Return (X, Y) of the center of cell containing provided text 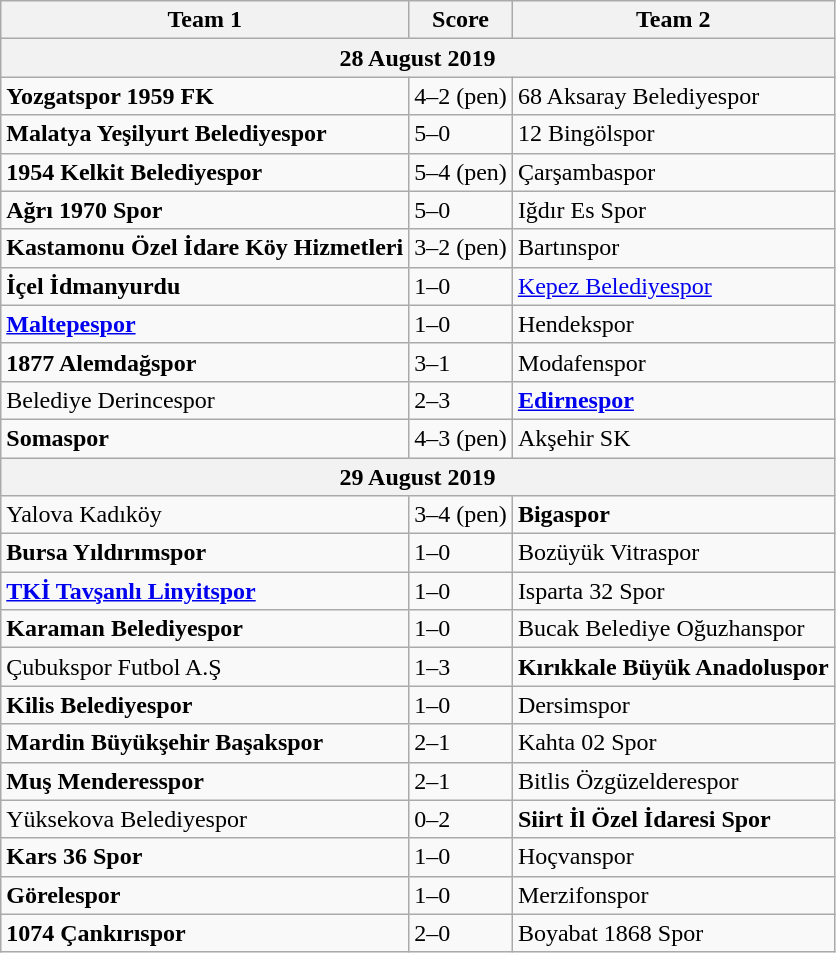
4–3 (pen) (461, 438)
Dersimspor (673, 705)
Bozüyük Vitraspor (673, 553)
Muş Menderesspor (205, 781)
Çubukspor Futbol A.Ş (205, 667)
Bartınspor (673, 248)
Kastamonu Özel İdare Köy Hizmetleri (205, 248)
2–0 (461, 933)
1954 Kelkit Belediyespor (205, 172)
3–1 (461, 362)
1877 Alemdağspor (205, 362)
Malatya Yeşilyurt Belediyespor (205, 134)
0–2 (461, 819)
Merzifonspor (673, 895)
28 August 2019 (418, 58)
3–2 (pen) (461, 248)
Bitlis Özgüzelderespor (673, 781)
Kilis Belediyespor (205, 705)
TKİ Tavşanlı Linyitspor (205, 591)
Karaman Belediyespor (205, 629)
Isparta 32 Spor (673, 591)
Team 1 (205, 20)
Yozgatspor 1959 FK (205, 96)
Hendekspor (673, 324)
Mardin Büyükşehir Başakspor (205, 743)
İçel İdmanyurdu (205, 286)
29 August 2019 (418, 477)
Ağrı 1970 Spor (205, 210)
Kepez Belediyespor (673, 286)
Belediye Derincespor (205, 400)
12 Bingölspor (673, 134)
1074 Çankırıspor (205, 933)
Bursa Yıldırımspor (205, 553)
5–4 (pen) (461, 172)
Iğdır Es Spor (673, 210)
Çarşambaspor (673, 172)
2–3 (461, 400)
Bucak Belediye Oğuzhanspor (673, 629)
Score (461, 20)
Kars 36 Spor (205, 857)
Yalova Kadıköy (205, 515)
Maltepespor (205, 324)
Somaspor (205, 438)
Modafenspor (673, 362)
Kırıkkale Büyük Anadoluspor (673, 667)
Kahta 02 Spor (673, 743)
Edirnespor (673, 400)
Boyabat 1868 Spor (673, 933)
Yüksekova Belediyespor (205, 819)
Akşehir SK (673, 438)
1–3 (461, 667)
4–2 (pen) (461, 96)
Siirt İl Özel İdaresi Spor (673, 819)
Görelespor (205, 895)
3–4 (pen) (461, 515)
Hoçvanspor (673, 857)
Team 2 (673, 20)
Bigaspor (673, 515)
68 Aksaray Belediyespor (673, 96)
